Return (X, Y) of the center of cell containing provided text 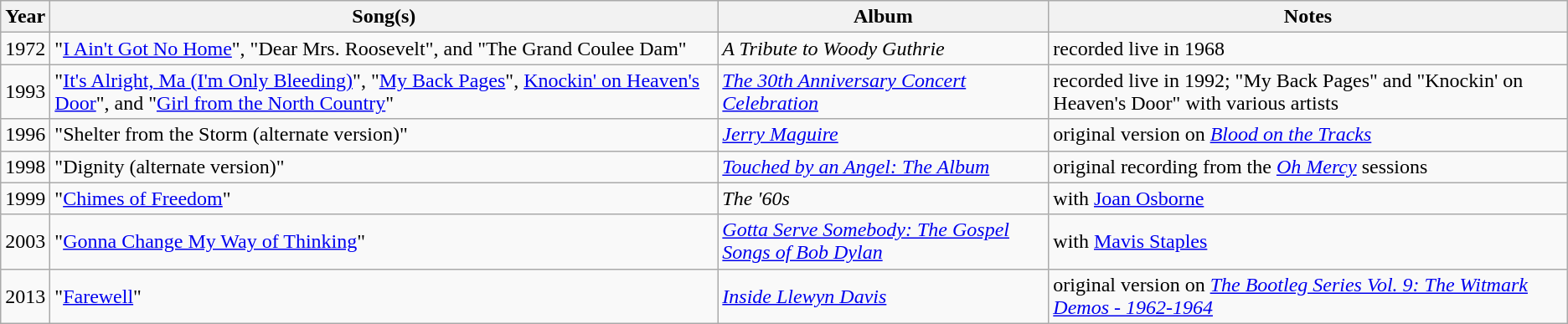
recorded live in 1968 (1308, 49)
"Chimes of Freedom" (384, 198)
original recording from the Oh Mercy sessions (1308, 167)
2003 (25, 241)
Notes (1308, 17)
1993 (25, 92)
"Dignity (alternate version)" (384, 167)
1999 (25, 198)
A Tribute to Woody Guthrie (883, 49)
Touched by an Angel: The Album (883, 167)
"I Ain't Got No Home", "Dear Mrs. Roosevelt", and "The Grand Coulee Dam" (384, 49)
Gotta Serve Somebody: The Gospel Songs of Bob Dylan (883, 241)
2013 (25, 296)
original version on Blood on the Tracks (1308, 135)
Album (883, 17)
1996 (25, 135)
recorded live in 1992; "My Back Pages" and "Knockin' on Heaven's Door" with various artists (1308, 92)
The 30th Anniversary Concert Celebration (883, 92)
with Joan Osborne (1308, 198)
Year (25, 17)
"It's Alright, Ma (I'm Only Bleeding)", "My Back Pages", Knockin' on Heaven's Door", and "Girl from the North Country" (384, 92)
Jerry Maguire (883, 135)
with Mavis Staples (1308, 241)
Song(s) (384, 17)
The '60s (883, 198)
Inside Llewyn Davis (883, 296)
1972 (25, 49)
"Shelter from the Storm (alternate version)" (384, 135)
"Farewell" (384, 296)
"Gonna Change My Way of Thinking" (384, 241)
1998 (25, 167)
original version on The Bootleg Series Vol. 9: The Witmark Demos - 1962-1964 (1308, 296)
